Return (x, y) of the center of cell containing provided text 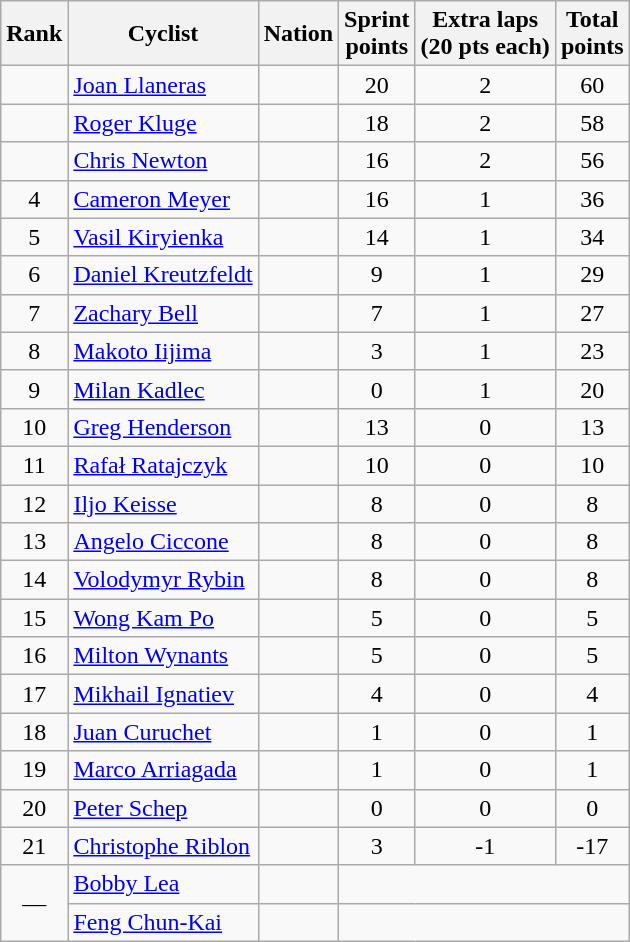
Chris Newton (163, 161)
36 (592, 199)
Rank (34, 34)
Sprintpoints (377, 34)
Roger Kluge (163, 123)
34 (592, 237)
11 (34, 465)
58 (592, 123)
19 (34, 770)
Milton Wynants (163, 656)
Marco Arriagada (163, 770)
Totalpoints (592, 34)
Mikhail Ignatiev (163, 694)
Peter Schep (163, 808)
21 (34, 846)
— (34, 903)
Bobby Lea (163, 884)
Zachary Bell (163, 313)
Cyclist (163, 34)
Makoto Iijima (163, 351)
Nation (298, 34)
Volodymyr Rybin (163, 580)
12 (34, 503)
Feng Chun-Kai (163, 922)
60 (592, 85)
Rafał Ratajczyk (163, 465)
27 (592, 313)
Vasil Kiryienka (163, 237)
Iljo Keisse (163, 503)
Greg Henderson (163, 427)
29 (592, 275)
17 (34, 694)
Extra laps(20 pts each) (485, 34)
-17 (592, 846)
Cameron Meyer (163, 199)
6 (34, 275)
Angelo Ciccone (163, 542)
15 (34, 618)
Christophe Riblon (163, 846)
Daniel Kreutzfeldt (163, 275)
56 (592, 161)
Wong Kam Po (163, 618)
Joan Llaneras (163, 85)
-1 (485, 846)
Milan Kadlec (163, 389)
Juan Curuchet (163, 732)
23 (592, 351)
